Capture the cell that displays the provided text and extract its [x, y] central coordinate. 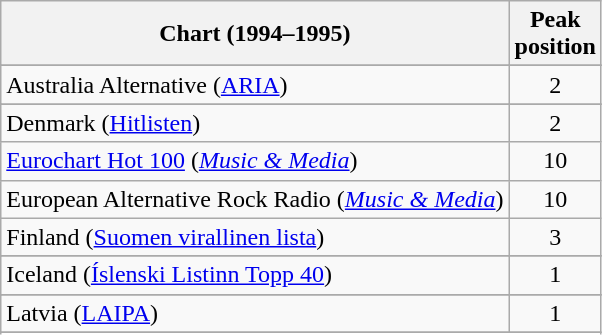
European Alternative Rock Radio (Music & Media) [255, 199]
Finland (Suomen virallinen lista) [255, 237]
Australia Alternative (ARIA) [255, 85]
Denmark (Hitlisten) [255, 123]
Peakposition [555, 34]
Iceland (Íslenski Listinn Topp 40) [255, 275]
Latvia (LAIPA) [255, 313]
Eurochart Hot 100 (Music & Media) [255, 161]
Chart (1994–1995) [255, 34]
3 [555, 237]
